Extract the [X, Y] coordinate from the center of the cell holding the provided text.  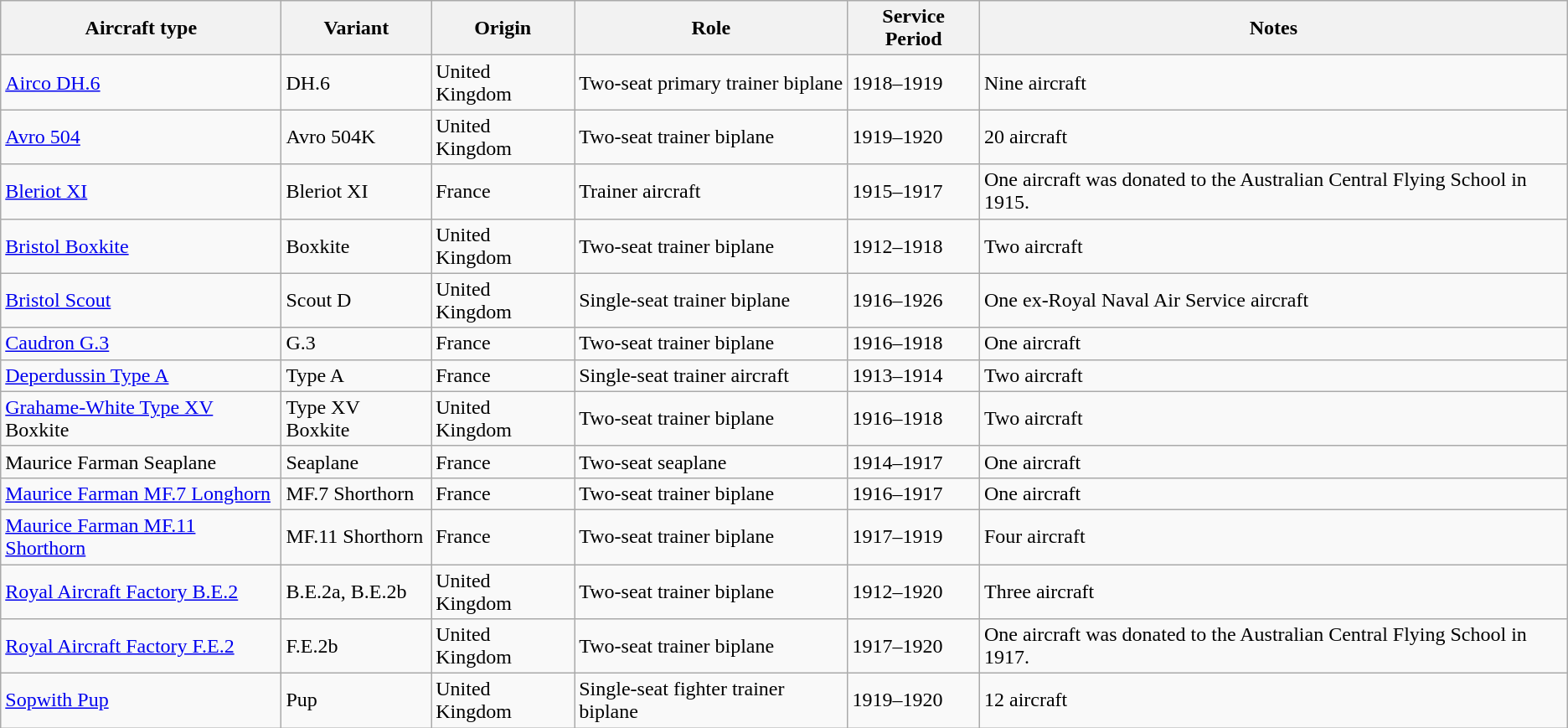
Four aircraft [1273, 536]
G.3 [357, 343]
Sopwith Pup [141, 700]
Maurice Farman MF.11 Shorthorn [141, 536]
Boxkite [357, 246]
Variant [357, 28]
Type A [357, 375]
Role [711, 28]
Single-seat trainer biplane [711, 300]
Aircraft type [141, 28]
F.E.2b [357, 647]
1916–1917 [914, 493]
1918–1919 [914, 82]
MF.7 Shorthorn [357, 493]
Single-seat fighter trainer biplane [711, 700]
One aircraft was donated to the Australian Central Flying School in 1917. [1273, 647]
Caudron G.3 [141, 343]
1917–1919 [914, 536]
Avro 504K [357, 137]
Two-seat seaplane [711, 462]
MF.11 Shorthorn [357, 536]
Grahame-White Type XV Boxkite [141, 419]
Bristol Boxkite [141, 246]
1912–1918 [914, 246]
Nine aircraft [1273, 82]
Royal Aircraft Factory F.E.2 [141, 647]
Airco DH.6 [141, 82]
1913–1914 [914, 375]
1916–1926 [914, 300]
Seaplane [357, 462]
1914–1917 [914, 462]
Type XV Boxkite [357, 419]
Royal Aircraft Factory B.E.2 [141, 591]
Scout D [357, 300]
Maurice Farman MF.7 Longhorn [141, 493]
1917–1920 [914, 647]
B.E.2a, B.E.2b [357, 591]
Origin [503, 28]
Avro 504 [141, 137]
12 aircraft [1273, 700]
1912–1920 [914, 591]
Single-seat trainer aircraft [711, 375]
Maurice Farman Seaplane [141, 462]
One aircraft was donated to the Australian Central Flying School in 1915. [1273, 191]
20 aircraft [1273, 137]
Deperdussin Type A [141, 375]
DH.6 [357, 82]
Service Period [914, 28]
Pup [357, 700]
1915–1917 [914, 191]
One ex-Royal Naval Air Service aircraft [1273, 300]
Two-seat primary trainer biplane [711, 82]
Bristol Scout [141, 300]
Notes [1273, 28]
Three aircraft [1273, 591]
Trainer aircraft [711, 191]
